Detect which cell encompasses the target text, then output its [X, Y] center coordinate. 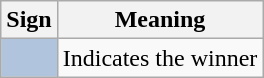
Meaning [160, 20]
Sign [29, 20]
Indicates the winner [160, 58]
